Find where the given text appears and provide that cell's center as (x, y) coordinate. 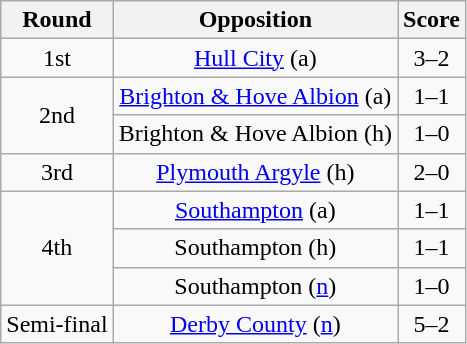
Southampton (h) (255, 248)
Opposition (255, 20)
1st (57, 58)
Hull City (a) (255, 58)
Semi-final (57, 324)
Brighton & Hove Albion (a) (255, 96)
3–2 (432, 58)
Southampton (n) (255, 286)
Plymouth Argyle (h) (255, 172)
2–0 (432, 172)
Southampton (a) (255, 210)
Round (57, 20)
2nd (57, 115)
3rd (57, 172)
Score (432, 20)
5–2 (432, 324)
Derby County (n) (255, 324)
4th (57, 248)
Brighton & Hove Albion (h) (255, 134)
